Determine the (X, Y) coordinate at the center of the cell enclosing the given text.  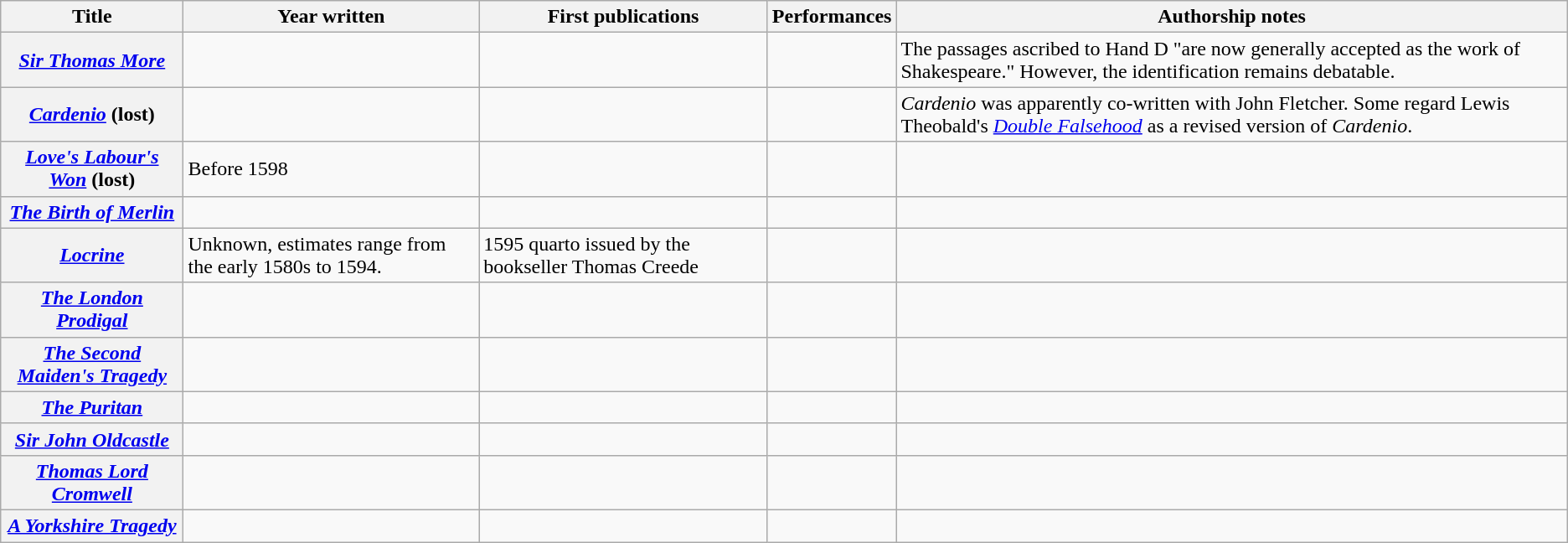
Title (92, 17)
1595 quarto issued by the bookseller Thomas Creede (623, 255)
Cardenio (lost) (92, 114)
The passages ascribed to Hand D "are now generally accepted as the work of Shakespeare." However, the identification remains debatable. (1231, 60)
Unknown, estimates range from the early 1580s to 1594. (332, 255)
The London Prodigal (92, 310)
Thomas Lord Cromwell (92, 483)
Year written (332, 17)
A Yorkshire Tragedy (92, 525)
First publications (623, 17)
Performances (832, 17)
The Second Maiden's Tragedy (92, 364)
The Puritan (92, 407)
Authorship notes (1231, 17)
Love's Labour's Won (lost) (92, 169)
Locrine (92, 255)
The Birth of Merlin (92, 212)
Sir John Oldcastle (92, 439)
Before 1598 (332, 169)
Cardenio was apparently co-written with John Fletcher. Some regard Lewis Theobald's Double Falsehood as a revised version of Cardenio. (1231, 114)
Sir Thomas More (92, 60)
